Capture the cell that displays the provided text and extract its (x, y) central coordinate. 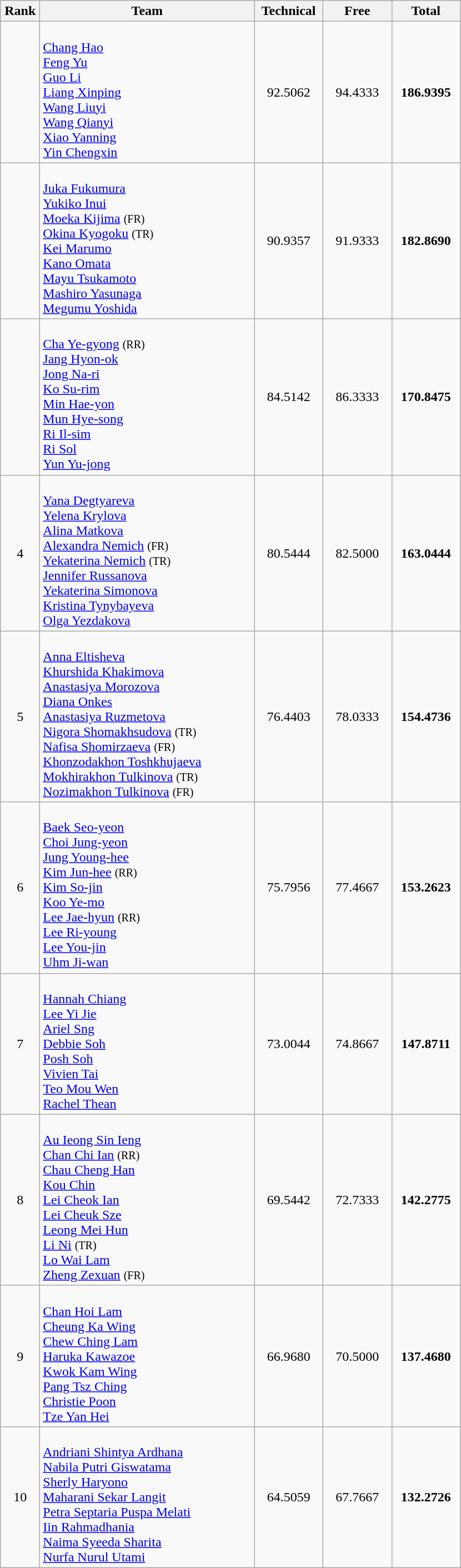
70.5000 (357, 1356)
92.5062 (289, 92)
Au Ieong Sin IengChan Chi Ian (RR)Chau Cheng HanKou ChinLei Cheok IanLei Cheuk SzeLeong Mei HunLi Ni (TR)Lo Wai LamZheng Zexuan (FR) (147, 1200)
163.0444 (426, 553)
90.9357 (289, 241)
75.7956 (289, 888)
91.9333 (357, 241)
67.7667 (357, 1497)
Rank (20, 11)
5 (20, 717)
182.8690 (426, 241)
Chang HaoFeng YuGuo LiLiang XinpingWang LiuyiWang QianyiXiao YanningYin Chengxin (147, 92)
Hannah ChiangLee Yi JieAriel SngDebbie SohPosh SohVivien TaiTeo Mou WenRachel Thean (147, 1044)
77.4667 (357, 888)
154.4736 (426, 717)
Baek Seo-yeonChoi Jung-yeonJung Young-heeKim Jun-hee (RR)Kim So-jinKoo Ye-moLee Jae-hyun (RR)Lee Ri-youngLee You-jinUhm Ji-wan (147, 888)
10 (20, 1497)
Cha Ye-gyong (RR)Jang Hyon-okJong Na-riKo Su-rimMin Hae-yonMun Hye-songRi Il-simRi SolYun Yu-jong (147, 397)
94.4333 (357, 92)
153.2623 (426, 888)
78.0333 (357, 717)
9 (20, 1356)
64.5059 (289, 1497)
Technical (289, 11)
86.3333 (357, 397)
82.5000 (357, 553)
72.7333 (357, 1200)
84.5142 (289, 397)
66.9680 (289, 1356)
147.8711 (426, 1044)
Juka FukumuraYukiko InuiMoeka Kijima (FR)Okina Kyogoku (TR)Kei MarumoKano OmataMayu TsukamotoMashiro YasunagaMegumu Yoshida (147, 241)
73.0044 (289, 1044)
Chan Hoi LamCheung Ka WingChew Ching LamHaruka KawazoeKwok Kam WingPang Tsz ChingChristie PoonTze Yan Hei (147, 1356)
186.9395 (426, 92)
170.8475 (426, 397)
74.8667 (357, 1044)
80.5444 (289, 553)
Free (357, 11)
142.2775 (426, 1200)
69.5442 (289, 1200)
Total (426, 11)
137.4680 (426, 1356)
8 (20, 1200)
7 (20, 1044)
132.2726 (426, 1497)
76.4403 (289, 717)
6 (20, 888)
Team (147, 11)
4 (20, 553)
